For the text-containing cell, return its midpoint in [x, y] coordinate format. 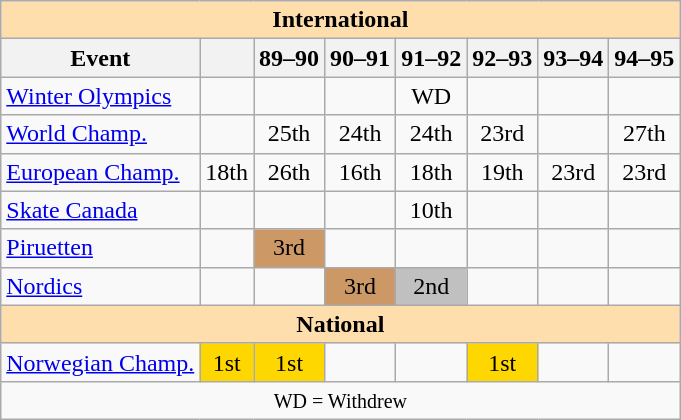
94–95 [644, 58]
WD [432, 96]
90–91 [360, 58]
89–90 [290, 58]
93–94 [574, 58]
Winter Olympics [100, 96]
25th [290, 134]
Skate Canada [100, 210]
92–93 [502, 58]
Norwegian Champ. [100, 362]
International [340, 20]
Nordics [100, 286]
European Champ. [100, 172]
Event [100, 58]
WD = Withdrew [340, 400]
27th [644, 134]
10th [432, 210]
91–92 [432, 58]
16th [360, 172]
2nd [432, 286]
19th [502, 172]
World Champ. [100, 134]
26th [290, 172]
Piruetten [100, 248]
National [340, 324]
